Find where the given text appears and provide that cell's center as [x, y] coordinate. 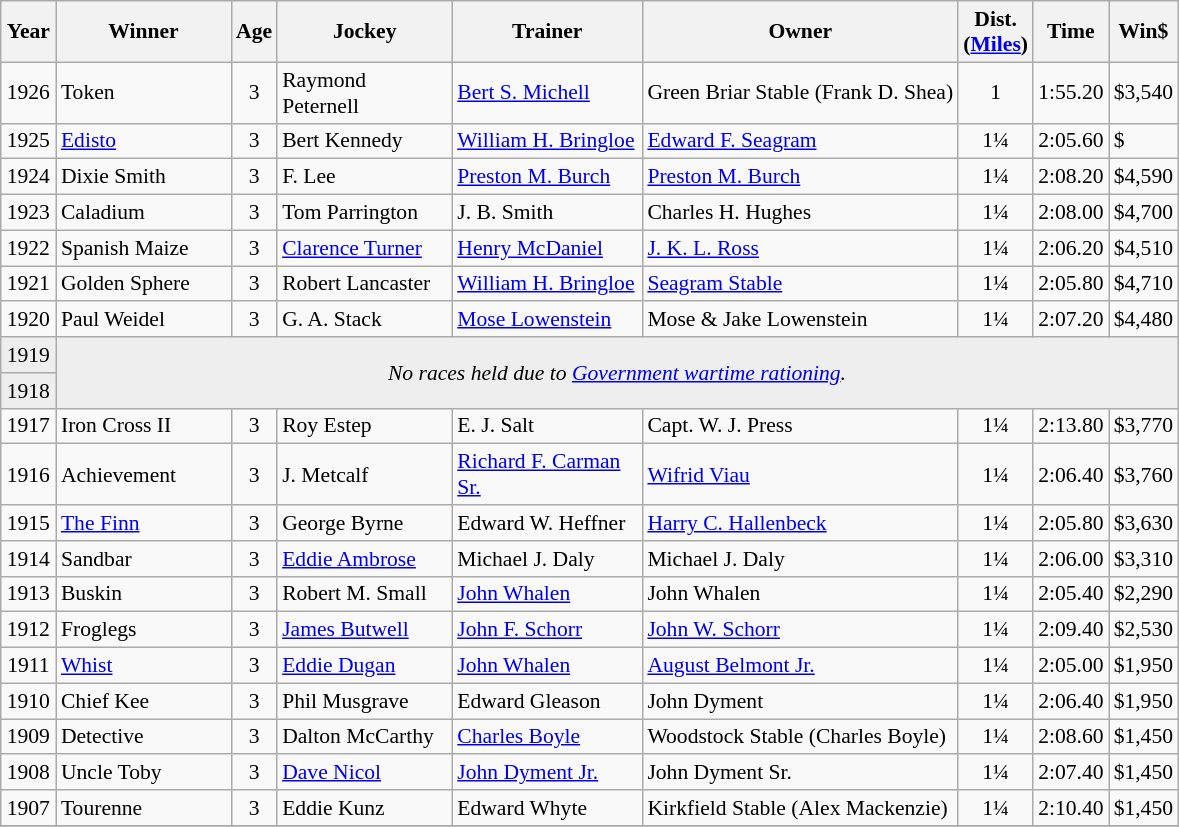
$4,480 [1144, 320]
1914 [28, 559]
Bert S. Michell [547, 92]
2:07.20 [1070, 320]
James Butwell [364, 630]
Chief Kee [144, 701]
Raymond Peternell [364, 92]
1915 [28, 523]
$3,540 [1144, 92]
1909 [28, 737]
2:09.40 [1070, 630]
F. Lee [364, 177]
Charles H. Hughes [800, 213]
Uncle Toby [144, 773]
$4,510 [1144, 248]
1:55.20 [1070, 92]
1917 [28, 426]
1913 [28, 594]
Froglegs [144, 630]
$4,590 [1144, 177]
Roy Estep [364, 426]
J. K. L. Ross [800, 248]
John F. Schorr [547, 630]
E. J. Salt [547, 426]
Detective [144, 737]
Robert Lancaster [364, 284]
Win$ [1144, 32]
Dave Nicol [364, 773]
Mose Lowenstein [547, 320]
Achievement [144, 474]
$3,630 [1144, 523]
Mose & Jake Lowenstein [800, 320]
Caladium [144, 213]
Henry McDaniel [547, 248]
Time [1070, 32]
Trainer [547, 32]
J. B. Smith [547, 213]
2:08.20 [1070, 177]
No races held due to Government wartime rationing. [617, 372]
Robert M. Small [364, 594]
The Finn [144, 523]
$2,530 [1144, 630]
Iron Cross II [144, 426]
1922 [28, 248]
Eddie Dugan [364, 666]
2:06.20 [1070, 248]
Tourenne [144, 808]
2:08.60 [1070, 737]
Winner [144, 32]
2:05.00 [1070, 666]
1 [996, 92]
$4,700 [1144, 213]
$3,760 [1144, 474]
Wifrid Viau [800, 474]
Paul Weidel [144, 320]
Harry C. Hallenbeck [800, 523]
Edward W. Heffner [547, 523]
Edward F. Seagram [800, 141]
$ [1144, 141]
1919 [28, 355]
2:05.60 [1070, 141]
J. Metcalf [364, 474]
Golden Sphere [144, 284]
1926 [28, 92]
1924 [28, 177]
1920 [28, 320]
Sandbar [144, 559]
Woodstock Stable (Charles Boyle) [800, 737]
Edisto [144, 141]
1908 [28, 773]
2:10.40 [1070, 808]
George Byrne [364, 523]
1912 [28, 630]
Edward Whyte [547, 808]
$3,770 [1144, 426]
Spanish Maize [144, 248]
Dixie Smith [144, 177]
John W. Schorr [800, 630]
Charles Boyle [547, 737]
$3,310 [1144, 559]
Kirkfield Stable (Alex Mackenzie) [800, 808]
Jockey [364, 32]
Edward Gleason [547, 701]
John Dyment Sr. [800, 773]
2:08.00 [1070, 213]
1923 [28, 213]
Phil Musgrave [364, 701]
Seagram Stable [800, 284]
1921 [28, 284]
Token [144, 92]
John Dyment Jr. [547, 773]
2:05.40 [1070, 594]
Tom Parrington [364, 213]
1925 [28, 141]
Clarence Turner [364, 248]
1918 [28, 391]
2:07.40 [1070, 773]
Buskin [144, 594]
Eddie Ambrose [364, 559]
2:06.00 [1070, 559]
Green Briar Stable (Frank D. Shea) [800, 92]
Whist [144, 666]
G. A. Stack [364, 320]
1910 [28, 701]
Bert Kennedy [364, 141]
1911 [28, 666]
Age [254, 32]
1916 [28, 474]
Dist. (Miles) [996, 32]
1907 [28, 808]
Dalton McCarthy [364, 737]
John Dyment [800, 701]
Owner [800, 32]
Eddie Kunz [364, 808]
Year [28, 32]
$2,290 [1144, 594]
Capt. W. J. Press [800, 426]
2:13.80 [1070, 426]
$4,710 [1144, 284]
Richard F. Carman Sr. [547, 474]
August Belmont Jr. [800, 666]
